From the cell containing the given text, extract its center point as [x, y] coordinate. 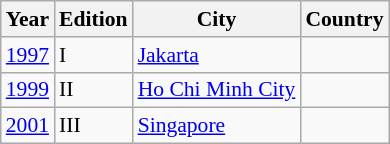
City [217, 19]
1997 [28, 55]
II [94, 90]
Singapore [217, 126]
Year [28, 19]
Edition [94, 19]
III [94, 126]
2001 [28, 126]
Country [344, 19]
Ho Chi Minh City [217, 90]
Jakarta [217, 55]
1999 [28, 90]
I [94, 55]
